Determine the [X, Y] coordinate at the center of the cell enclosing the given text.  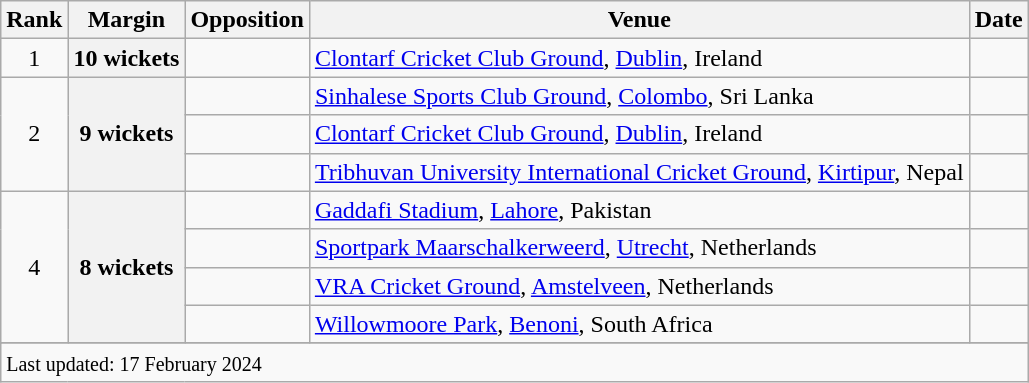
Tribhuvan University International Cricket Ground, Kirtipur, Nepal [639, 172]
Rank [34, 20]
10 wickets [126, 58]
Opposition [247, 20]
Date [998, 20]
Willowmoore Park, Benoni, South Africa [639, 324]
Margin [126, 20]
Sinhalese Sports Club Ground, Colombo, Sri Lanka [639, 96]
Gaddafi Stadium, Lahore, Pakistan [639, 210]
9 wickets [126, 134]
2 [34, 134]
Last updated: 17 February 2024 [514, 362]
1 [34, 58]
Venue [639, 20]
VRA Cricket Ground, Amstelveen, Netherlands [639, 286]
Sportpark Maarschalkerweerd, Utrecht, Netherlands [639, 248]
8 wickets [126, 267]
4 [34, 267]
